Return [X, Y] of the center of cell containing provided text 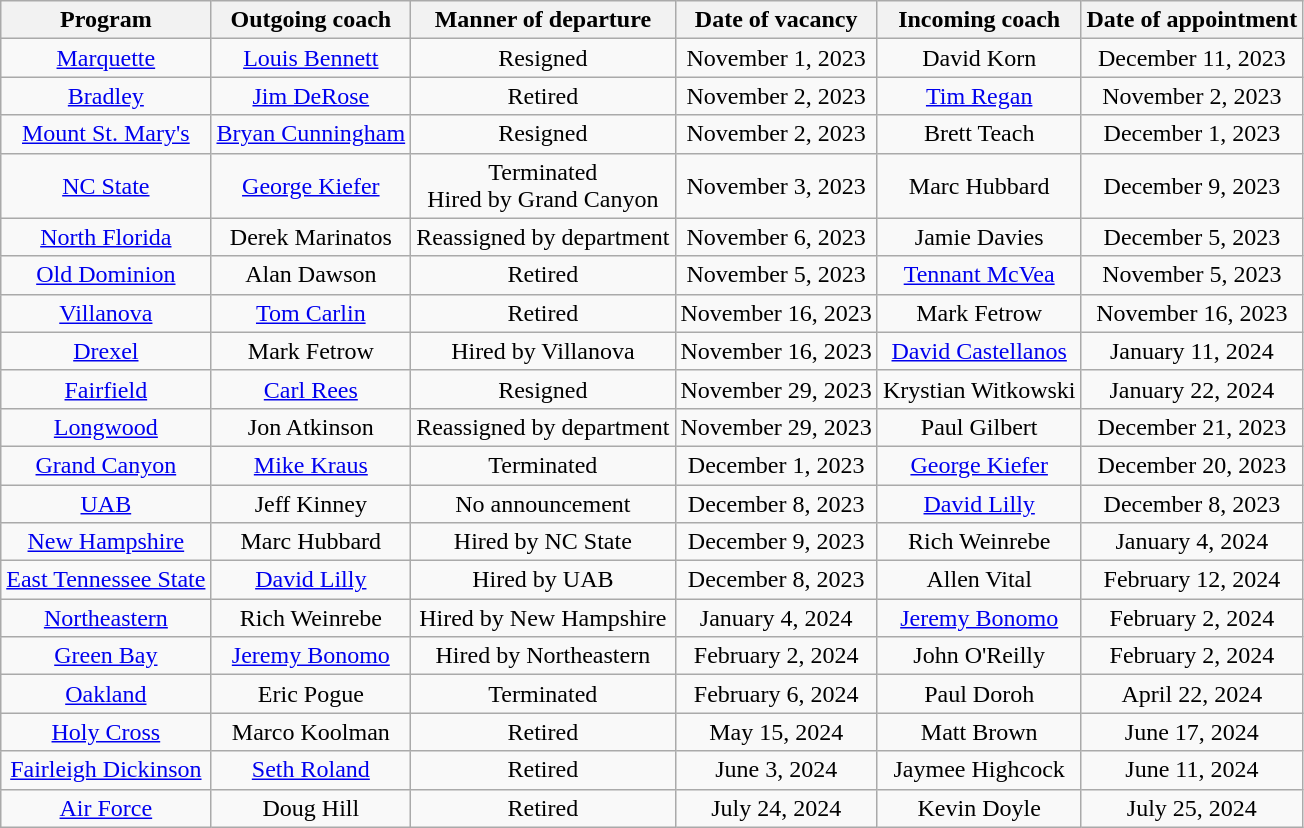
January 11, 2024 [1192, 351]
April 22, 2024 [1192, 694]
Oakland [106, 694]
Old Dominion [106, 275]
No announcement [543, 503]
Jim DeRose [311, 96]
Krystian Witkowski [979, 389]
February 6, 2024 [776, 694]
David Korn [979, 58]
East Tennessee State [106, 580]
New Hampshire [106, 542]
Drexel [106, 351]
Green Bay [106, 656]
Doug Hill [311, 808]
November 6, 2023 [776, 237]
Outgoing coach [311, 20]
Matt Brown [979, 732]
June 17, 2024 [1192, 732]
Eric Pogue [311, 694]
Carl Rees [311, 389]
Louis Bennett [311, 58]
November 1, 2023 [776, 58]
Northeastern [106, 618]
January 22, 2024 [1192, 389]
Allen Vital [979, 580]
June 11, 2024 [1192, 770]
February 12, 2024 [1192, 580]
December 21, 2023 [1192, 427]
Marquette [106, 58]
Villanova [106, 313]
Jon Atkinson [311, 427]
Mike Kraus [311, 465]
Incoming coach [979, 20]
Date of appointment [1192, 20]
Air Force [106, 808]
Brett Teach [979, 134]
UAB [106, 503]
July 24, 2024 [776, 808]
NC State [106, 186]
John O'Reilly [979, 656]
Fairfield [106, 389]
Hired by New Hampshire [543, 618]
Program [106, 20]
Manner of departure [543, 20]
Alan Dawson [311, 275]
December 20, 2023 [1192, 465]
Grand Canyon [106, 465]
June 3, 2024 [776, 770]
Paul Doroh [979, 694]
Fairleigh Dickinson [106, 770]
Jaymee Highcock [979, 770]
Kevin Doyle [979, 808]
November 3, 2023 [776, 186]
Date of vacancy [776, 20]
Tim Regan [979, 96]
Bradley [106, 96]
Jeff Kinney [311, 503]
Paul Gilbert [979, 427]
Mount St. Mary's [106, 134]
Seth Roland [311, 770]
Hired by UAB [543, 580]
Longwood [106, 427]
December 5, 2023 [1192, 237]
July 25, 2024 [1192, 808]
Tom Carlin [311, 313]
Hired by Northeastern [543, 656]
Tennant McVea [979, 275]
Derek Marinatos [311, 237]
May 15, 2024 [776, 732]
TerminatedHired by Grand Canyon [543, 186]
Jamie Davies [979, 237]
North Florida [106, 237]
Bryan Cunningham [311, 134]
David Castellanos [979, 351]
Marco Koolman [311, 732]
December 11, 2023 [1192, 58]
Holy Cross [106, 732]
Hired by NC State [543, 542]
Hired by Villanova [543, 351]
